For the text-containing cell, return its midpoint in (X, Y) coordinate format. 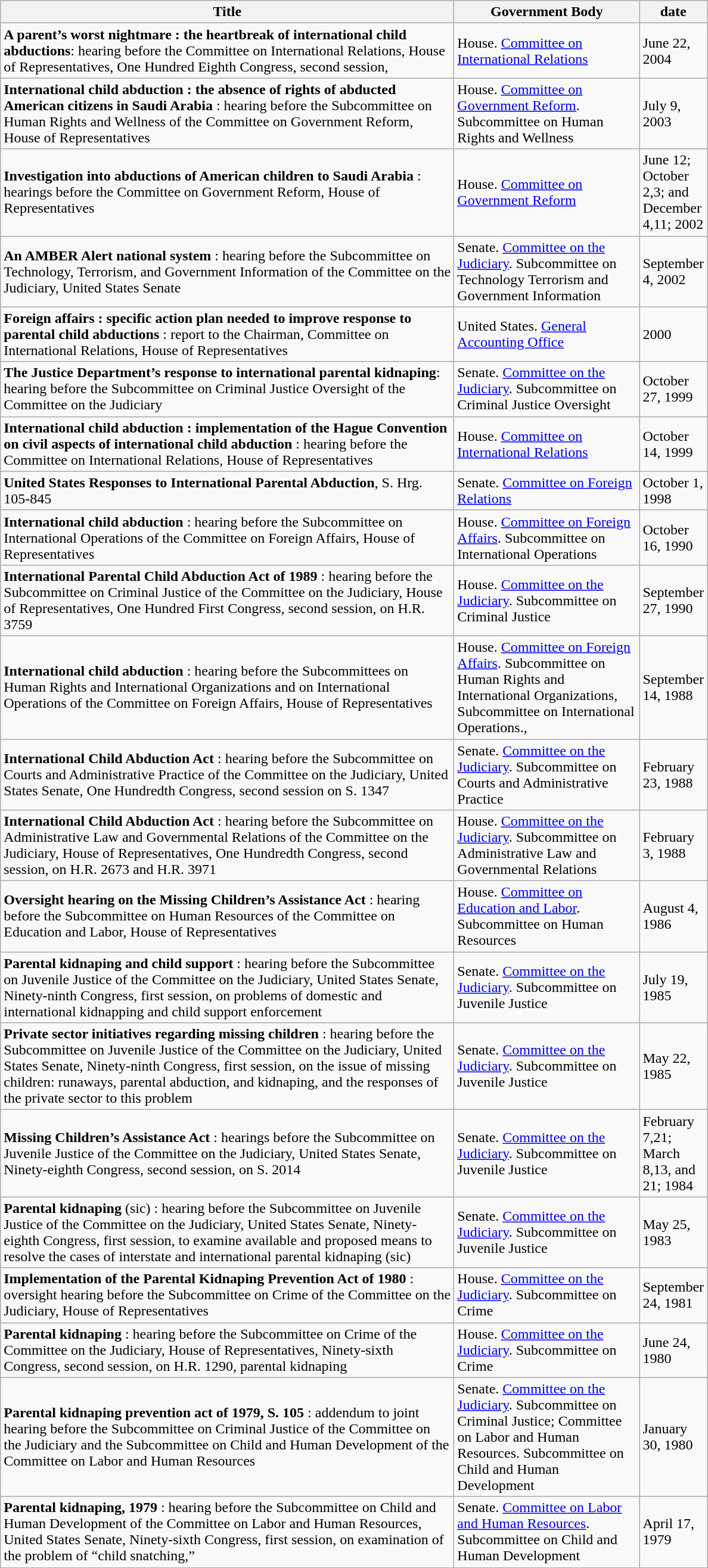
September 27, 1990 (673, 601)
United States. General Accounting Office (547, 334)
Investigation into abductions of American children to Saudi Arabia : hearings before the Committee on Government Reform, House of Representatives (228, 192)
United States Responses to International Parental Abduction, S. Hrg. 105-845 (228, 491)
October 14, 1999 (673, 444)
July 19, 1985 (673, 988)
Senate. Committee on the Judiciary. Subcommittee on Technology Terrorism and Government Information (547, 272)
August 4, 1986 (673, 916)
House. Committee on Government Reform (547, 192)
April 17, 1979 (673, 1532)
February 23, 1988 (673, 774)
September 14, 1988 (673, 687)
Senate. Committee on the Judiciary. Subcommittee on Criminal Justice Oversight (547, 389)
2000 (673, 334)
May 25, 1983 (673, 1232)
February 7,21; March 8,13, and 21; 1984 (673, 1153)
October 27, 1999 (673, 389)
Senate. Committee on Labor and Human Resources. Subcommittee on Child and Human Development (547, 1532)
Senate. Committee on the Judiciary. Subcommittee on Courts and Administrative Practice (547, 774)
February 3, 1988 (673, 846)
October 16, 1990 (673, 537)
September 24, 1981 (673, 1295)
Title (228, 12)
June 24, 1980 (673, 1350)
House. Committee on Education and Labor. Subcommittee on Human Resources (547, 916)
Government Body (547, 12)
October 1, 1998 (673, 491)
January 30, 1980 (673, 1437)
May 22, 1985 (673, 1066)
June 12; October 2,3; and December 4,11; 2002 (673, 192)
House. Committee on Foreign Affairs. Subcommittee on Human Rights and International Organizations, Subcommittee on International Operations., (547, 687)
date (673, 12)
House. Committee on the Judiciary. Subcommittee on Administrative Law and Governmental Relations (547, 846)
September 4, 2002 (673, 272)
House. Committee on Government Reform. Subcommittee on Human Rights and Wellness (547, 113)
House. Committee on Foreign Affairs. Subcommittee on International Operations (547, 537)
House. Committee on the Judiciary. Subcommittee on Criminal Justice (547, 601)
July 9, 2003 (673, 113)
Senate. Committee on Foreign Relations (547, 491)
June 22, 2004 (673, 51)
